Capture the cell that displays the provided text and extract its [X, Y] central coordinate. 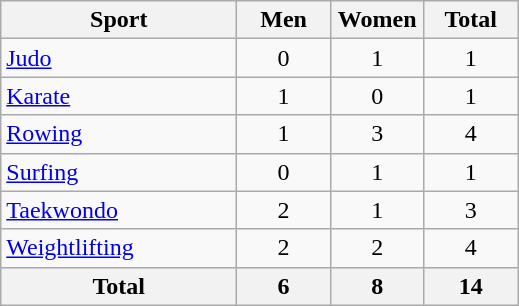
Karate [119, 96]
Sport [119, 20]
Rowing [119, 134]
Taekwondo [119, 210]
14 [471, 286]
8 [377, 286]
Women [377, 20]
Weightlifting [119, 248]
Surfing [119, 172]
6 [284, 286]
Men [284, 20]
Judo [119, 58]
